Identify which cell holds the provided text, then report its (x, y) central coordinate. 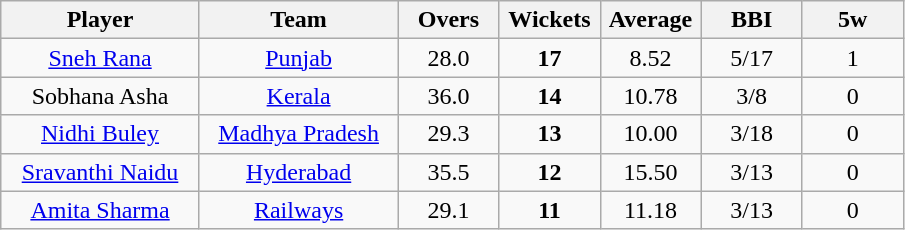
8.52 (650, 58)
Madhya Pradesh (298, 134)
10.00 (650, 134)
14 (550, 96)
12 (550, 172)
Amita Sharma (100, 210)
Player (100, 20)
Sobhana Asha (100, 96)
3/8 (752, 96)
Kerala (298, 96)
11 (550, 210)
5/17 (752, 58)
11.18 (650, 210)
Overs (448, 20)
Sravanthi Naidu (100, 172)
5w (852, 20)
Railways (298, 210)
Wickets (550, 20)
17 (550, 58)
Average (650, 20)
36.0 (448, 96)
29.1 (448, 210)
BBI (752, 20)
1 (852, 58)
15.50 (650, 172)
10.78 (650, 96)
13 (550, 134)
29.3 (448, 134)
35.5 (448, 172)
Punjab (298, 58)
3/18 (752, 134)
Nidhi Buley (100, 134)
Sneh Rana (100, 58)
28.0 (448, 58)
Hyderabad (298, 172)
Team (298, 20)
